Locate the cell with the specified text and output its [X, Y] center coordinate. 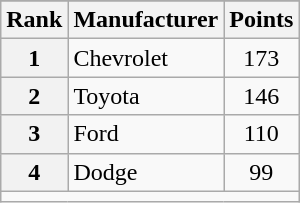
110 [262, 134]
173 [262, 58]
2 [34, 96]
1 [34, 58]
Ford [146, 134]
Chevrolet [146, 58]
Rank [34, 20]
4 [34, 172]
146 [262, 96]
Dodge [146, 172]
Manufacturer [146, 20]
Toyota [146, 96]
Points [262, 20]
99 [262, 172]
3 [34, 134]
